Detect which cell encompasses the target text, then output its [x, y] center coordinate. 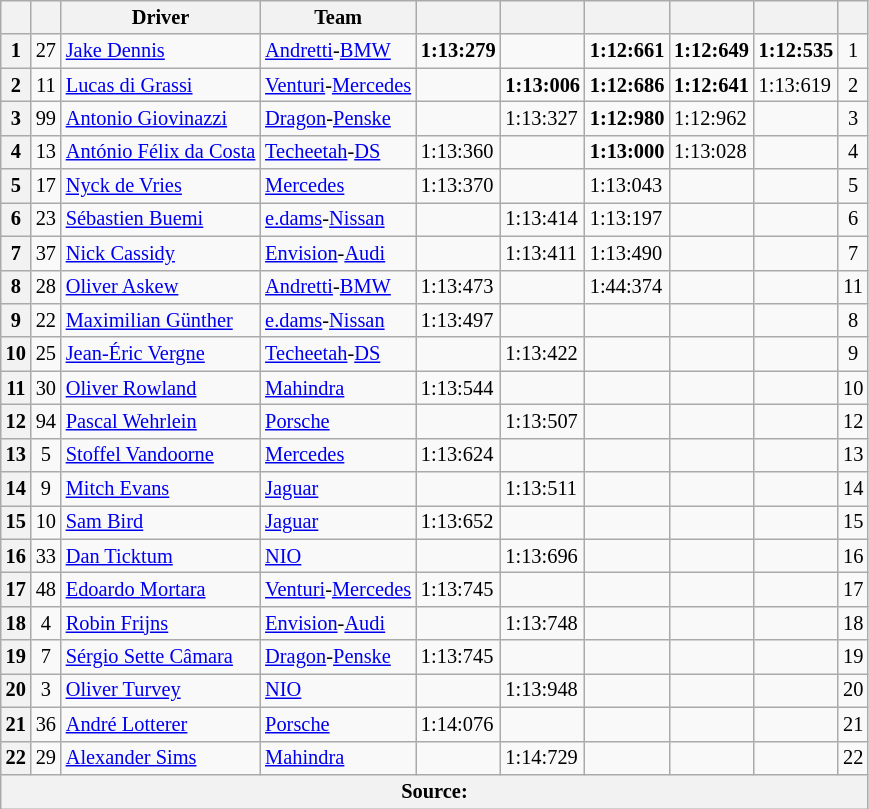
1:12:686 [627, 85]
Source: [434, 791]
Oliver Askew [160, 287]
1:13:544 [458, 388]
1:13:497 [458, 320]
1:13:327 [542, 118]
Sérgio Sette Câmara [160, 657]
António Félix da Costa [160, 152]
1:12:980 [627, 118]
Lucas di Grassi [160, 85]
1:13:006 [542, 85]
Stoffel Vandoorne [160, 455]
1:12:649 [711, 51]
1:12:641 [711, 85]
27 [46, 51]
99 [46, 118]
Alexander Sims [160, 758]
Nyck de Vries [160, 186]
1:13:028 [711, 152]
Oliver Turvey [160, 690]
1:13:696 [542, 556]
Driver [160, 17]
37 [46, 253]
1:13:000 [627, 152]
33 [46, 556]
1:13:490 [627, 253]
Sébastien Buemi [160, 219]
1:12:661 [627, 51]
Edoardo Mortara [160, 589]
23 [46, 219]
36 [46, 724]
28 [46, 287]
Nick Cassidy [160, 253]
1:14:729 [542, 758]
29 [46, 758]
1:13:411 [542, 253]
1:13:197 [627, 219]
1:13:043 [627, 186]
Sam Bird [160, 522]
Jean-Éric Vergne [160, 354]
94 [46, 421]
Jake Dennis [160, 51]
André Lotterer [160, 724]
25 [46, 354]
1:13:370 [458, 186]
30 [46, 388]
1:13:948 [542, 690]
1:13:422 [542, 354]
1:13:624 [458, 455]
Team [338, 17]
1:13:511 [542, 489]
Mitch Evans [160, 489]
1:14:076 [458, 724]
Pascal Wehrlein [160, 421]
48 [46, 589]
1:13:619 [796, 85]
Dan Ticktum [160, 556]
1:13:279 [458, 51]
1:12:535 [796, 51]
Maximilian Günther [160, 320]
1:13:652 [458, 522]
1:13:360 [458, 152]
Antonio Giovinazzi [160, 118]
1:13:414 [542, 219]
Oliver Rowland [160, 388]
1:13:748 [542, 623]
Robin Frijns [160, 623]
1:12:962 [711, 118]
1:13:507 [542, 421]
1:44:374 [627, 287]
1:13:473 [458, 287]
